Output the [X, Y] coordinate of the center of the cell containing the given text.  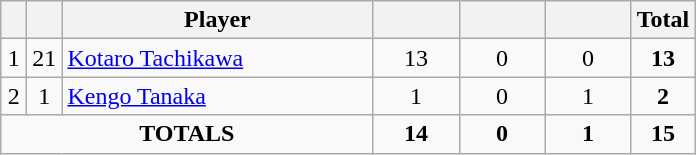
14 [416, 134]
15 [663, 134]
Player [218, 20]
Total [663, 20]
Kotaro Tachikawa [218, 58]
Kengo Tanaka [218, 96]
21 [44, 58]
TOTALS [187, 134]
